Find where the given text appears and provide that cell's center as [x, y] coordinate. 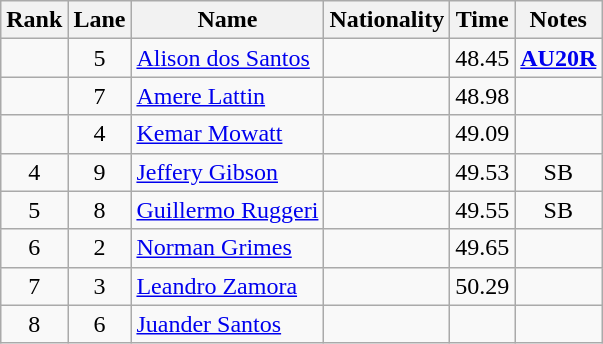
48.45 [482, 58]
2 [100, 248]
3 [100, 286]
Norman Grimes [228, 248]
Nationality [387, 20]
Rank [34, 20]
Lane [100, 20]
Guillermo Ruggeri [228, 210]
49.53 [482, 172]
Leandro Zamora [228, 286]
AU20R [558, 58]
Jeffery Gibson [228, 172]
Juander Santos [228, 324]
49.09 [482, 134]
Notes [558, 20]
9 [100, 172]
Amere Lattin [228, 96]
50.29 [482, 286]
49.65 [482, 248]
49.55 [482, 210]
48.98 [482, 96]
Name [228, 20]
Time [482, 20]
Kemar Mowatt [228, 134]
Alison dos Santos [228, 58]
